Extract the (x, y) coordinate from the center of the cell holding the provided text.  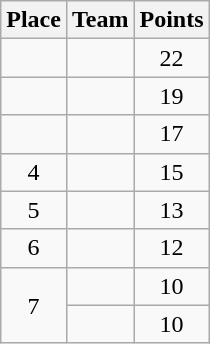
12 (172, 248)
13 (172, 210)
19 (172, 96)
15 (172, 172)
Place (34, 20)
22 (172, 58)
Points (172, 20)
4 (34, 172)
5 (34, 210)
17 (172, 134)
6 (34, 248)
7 (34, 305)
Team (100, 20)
